Search for the cell housing the specified text and yield its (x, y) center coordinate. 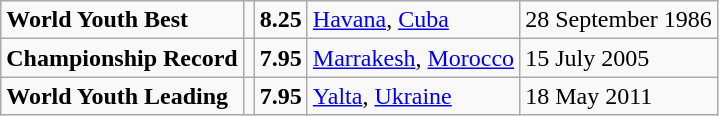
Havana, Cuba (413, 20)
World Youth Best (122, 20)
World Youth Leading (122, 96)
8.25 (280, 20)
18 May 2011 (619, 96)
Championship Record (122, 58)
15 July 2005 (619, 58)
Yalta, Ukraine (413, 96)
Marrakesh, Morocco (413, 58)
28 September 1986 (619, 20)
